Find where the given text appears and provide that cell's center as [X, Y] coordinate. 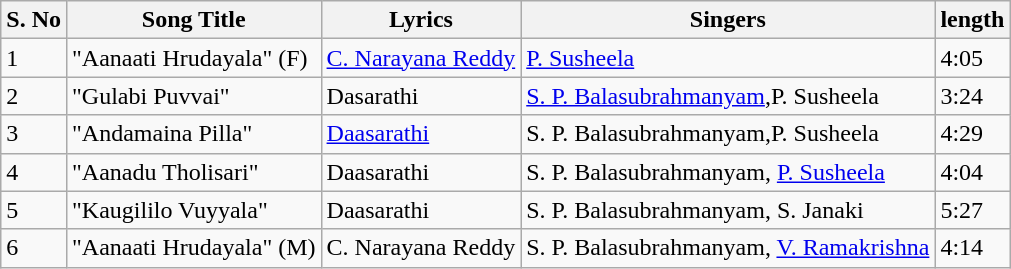
4 [34, 172]
S. No [34, 20]
S. P. Balasubrahmanyam, V. Ramakrishna [728, 248]
"Andamaina Pilla" [194, 134]
4:29 [972, 134]
2 [34, 96]
Dasarathi [421, 96]
5:27 [972, 210]
"Aanaati Hrudayala" (F) [194, 58]
"Aanaati Hrudayala" (M) [194, 248]
Song Title [194, 20]
6 [34, 248]
"Kaugililo Vuyyala" [194, 210]
5 [34, 210]
"Gulabi Puvvai" [194, 96]
3 [34, 134]
1 [34, 58]
3:24 [972, 96]
Lyrics [421, 20]
Singers [728, 20]
4:05 [972, 58]
S. P. Balasubrahmanyam, P. Susheela [728, 172]
4:04 [972, 172]
S. P. Balasubrahmanyam, S. Janaki [728, 210]
P. Susheela [728, 58]
4:14 [972, 248]
length [972, 20]
"Aanadu Tholisari" [194, 172]
